Determine the (x, y) coordinate at the center of the cell enclosing the given text.  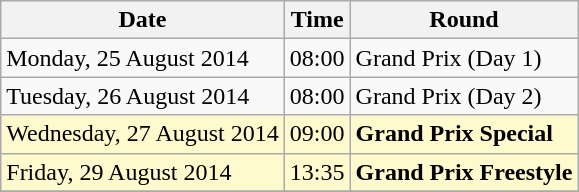
Date (143, 20)
09:00 (317, 134)
Grand Prix Special (464, 134)
Monday, 25 August 2014 (143, 58)
13:35 (317, 172)
Round (464, 20)
Grand Prix (Day 1) (464, 58)
Grand Prix (Day 2) (464, 96)
Wednesday, 27 August 2014 (143, 134)
Friday, 29 August 2014 (143, 172)
Tuesday, 26 August 2014 (143, 96)
Grand Prix Freestyle (464, 172)
Time (317, 20)
